Search for the cell housing the specified text and yield its [x, y] center coordinate. 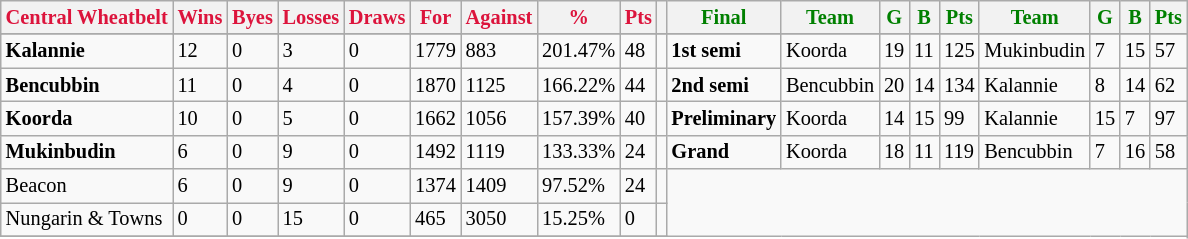
12 [200, 51]
Nungarin & Towns [87, 219]
5 [311, 118]
1125 [500, 85]
119 [959, 152]
1119 [500, 152]
16 [1135, 152]
19 [894, 51]
48 [638, 51]
157.39% [578, 118]
2nd semi [724, 85]
Final [724, 17]
883 [500, 51]
3 [311, 51]
44 [638, 85]
18 [894, 152]
62 [1168, 85]
Losses [311, 17]
10 [200, 118]
% [578, 17]
58 [1168, 152]
1409 [500, 186]
134 [959, 85]
Draws [377, 17]
97 [1168, 118]
1374 [435, 186]
Against [500, 17]
1056 [500, 118]
Wins [200, 17]
4 [311, 85]
Central Wheatbelt [87, 17]
40 [638, 118]
1st semi [724, 51]
125 [959, 51]
Byes [252, 17]
1779 [435, 51]
20 [894, 85]
Preliminary [724, 118]
57 [1168, 51]
97.52% [578, 186]
465 [435, 219]
3050 [500, 219]
8 [1105, 85]
99 [959, 118]
15.25% [578, 219]
1492 [435, 152]
Beacon [87, 186]
1662 [435, 118]
201.47% [578, 51]
For [435, 17]
1870 [435, 85]
Grand [724, 152]
133.33% [578, 152]
166.22% [578, 85]
